Identify which cell holds the provided text, then report its [x, y] central coordinate. 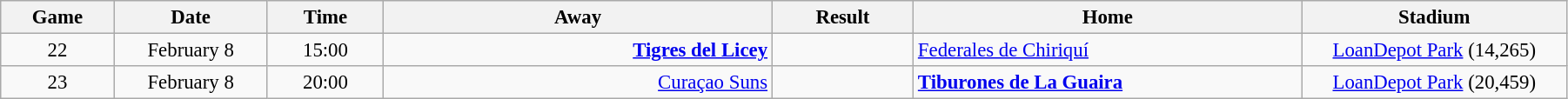
Home [1108, 17]
Tiburones de La Guaira [1108, 82]
Federales de Chiriquí [1108, 50]
Result [842, 17]
Stadium [1434, 17]
LoanDepot Park (14,265) [1434, 50]
Away [578, 17]
23 [57, 82]
Date [191, 17]
Tigres del Licey [578, 50]
20:00 [325, 82]
Game [57, 17]
15:00 [325, 50]
22 [57, 50]
LoanDepot Park (20,459) [1434, 82]
Time [325, 17]
Curaçao Suns [578, 82]
